Detect which cell encompasses the target text, then output its [x, y] center coordinate. 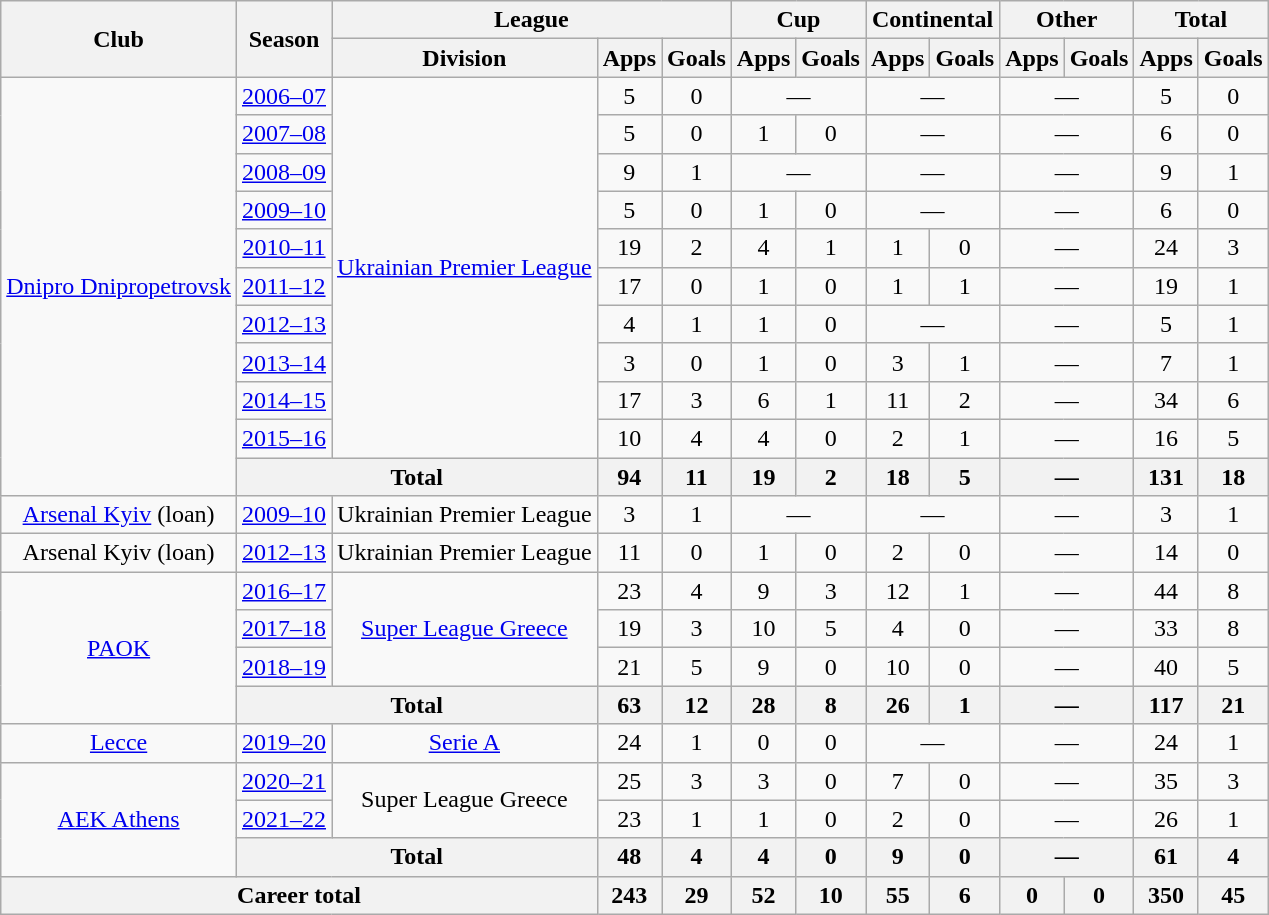
63 [629, 705]
2008–09 [284, 172]
Season [284, 39]
2015–16 [284, 438]
2021–22 [284, 819]
48 [629, 857]
243 [629, 895]
Lecce [119, 743]
45 [1233, 895]
61 [1166, 857]
2019–20 [284, 743]
29 [697, 895]
33 [1166, 629]
28 [763, 705]
2020–21 [284, 781]
55 [898, 895]
2016–17 [284, 591]
Cup [798, 20]
117 [1166, 705]
34 [1166, 400]
Other [1067, 20]
25 [629, 781]
350 [1166, 895]
2014–15 [284, 400]
16 [1166, 438]
2017–18 [284, 629]
Club [119, 39]
Dnipro Dnipropetrovsk [119, 286]
2018–19 [284, 667]
14 [1166, 553]
94 [629, 477]
2010–11 [284, 248]
2013–14 [284, 362]
35 [1166, 781]
2007–08 [284, 134]
Career total [299, 895]
40 [1166, 667]
131 [1166, 477]
2011–12 [284, 286]
Serie A [465, 743]
44 [1166, 591]
League [532, 20]
Continental [933, 20]
52 [763, 895]
2006–07 [284, 96]
PAOK [119, 648]
AEK Athens [119, 819]
Division [465, 58]
